Search for the cell housing the specified text and yield its [X, Y] center coordinate. 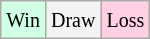
Draw [72, 20]
Win [24, 20]
Loss [126, 20]
